Search for the cell housing the specified text and yield its (x, y) center coordinate. 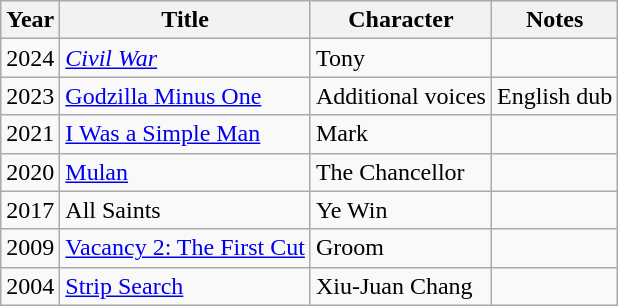
2009 (30, 248)
Civil War (186, 58)
Additional voices (400, 96)
Notes (554, 20)
Mark (400, 134)
All Saints (186, 210)
Tony (400, 58)
Ye Win (400, 210)
2023 (30, 96)
2020 (30, 172)
Mulan (186, 172)
2024 (30, 58)
2004 (30, 286)
Character (400, 20)
Godzilla Minus One (186, 96)
2021 (30, 134)
2017 (30, 210)
Year (30, 20)
I Was a Simple Man (186, 134)
Groom (400, 248)
Xiu-Juan Chang (400, 286)
Title (186, 20)
English dub (554, 96)
Strip Search (186, 286)
Vacancy 2: The First Cut (186, 248)
The Chancellor (400, 172)
